Find where the given text appears and provide that cell's center as [x, y] coordinate. 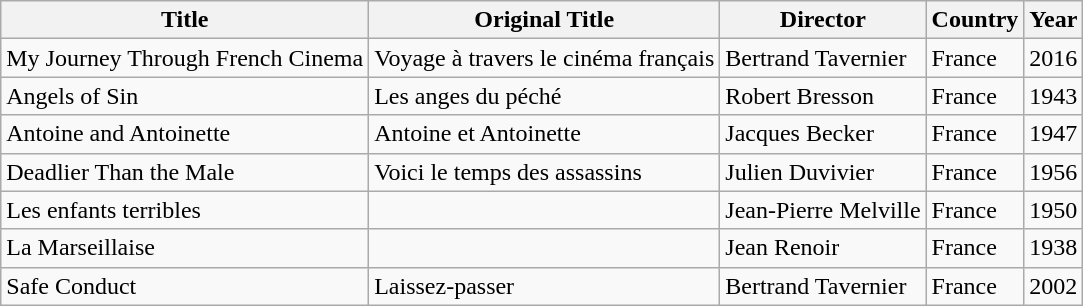
Voyage à travers le cinéma français [544, 58]
Laissez-passer [544, 286]
Title [185, 20]
Jean Renoir [823, 248]
1956 [1054, 172]
Director [823, 20]
Antoine et Antoinette [544, 134]
Jean-Pierre Melville [823, 210]
Julien Duvivier [823, 172]
Country [975, 20]
Safe Conduct [185, 286]
Les enfants terribles [185, 210]
1950 [1054, 210]
2002 [1054, 286]
Voici le temps des assassins [544, 172]
Robert Bresson [823, 96]
Les anges du péché [544, 96]
Antoine and Antoinette [185, 134]
2016 [1054, 58]
Original Title [544, 20]
Angels of Sin [185, 96]
Year [1054, 20]
My Journey Through French Cinema [185, 58]
1938 [1054, 248]
1947 [1054, 134]
Jacques Becker [823, 134]
1943 [1054, 96]
La Marseillaise [185, 248]
Deadlier Than the Male [185, 172]
